Locate the cell with the specified text and output its (x, y) center coordinate. 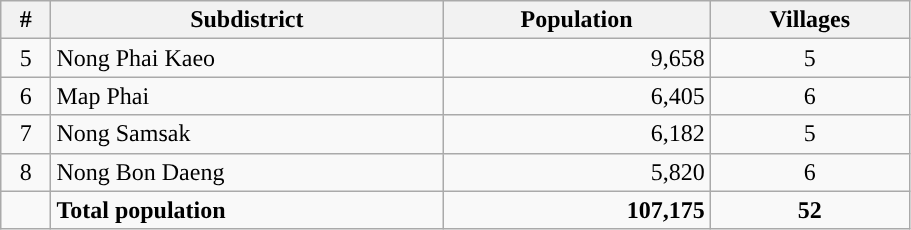
Nong Bon Daeng (247, 172)
5,820 (577, 172)
6,405 (577, 96)
8 (26, 172)
Map Phai (247, 96)
7 (26, 134)
Villages (810, 20)
6,182 (577, 134)
Subdistrict (247, 20)
52 (810, 210)
Nong Samsak (247, 134)
9,658 (577, 58)
Total population (247, 210)
# (26, 20)
Nong Phai Kaeo (247, 58)
Population (577, 20)
107,175 (577, 210)
